Scan for the cell matching the given text and deliver its (x, y) coordinate at center. 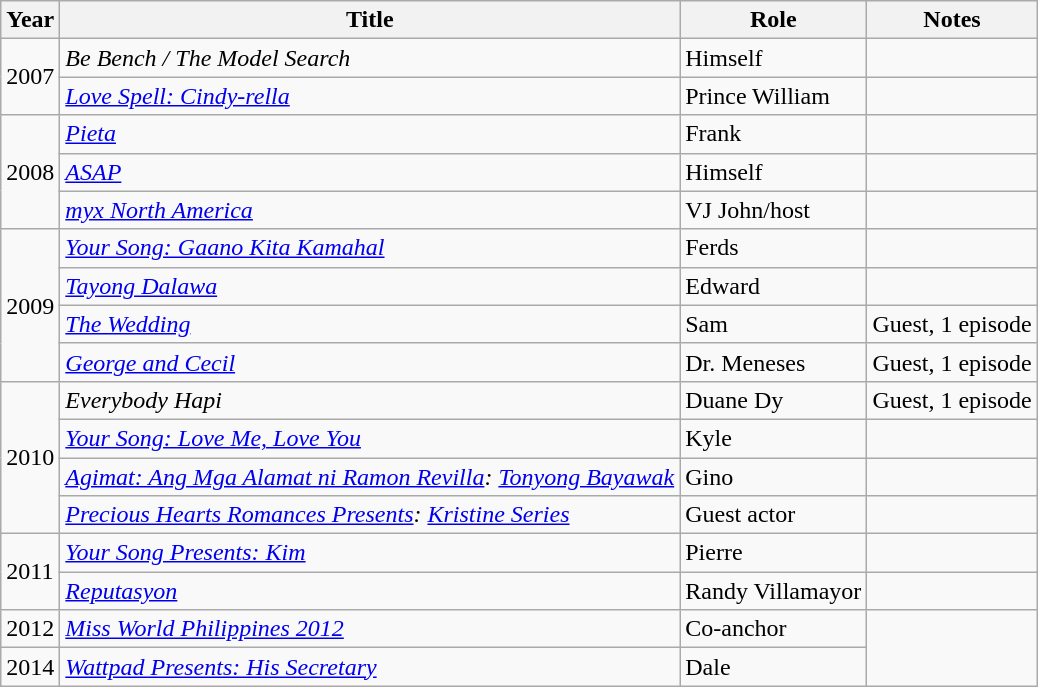
Love Spell: Cindy-rella (370, 96)
2014 (30, 667)
2010 (30, 457)
Pierre (774, 553)
ASAP (370, 172)
The Wedding (370, 324)
VJ John/host (774, 210)
Co-anchor (774, 629)
Edward (774, 286)
Kyle (774, 438)
Everybody Hapi (370, 400)
Dr. Meneses (774, 362)
Gino (774, 477)
Year (30, 20)
myx North America (370, 210)
Duane Dy (774, 400)
Ferds (774, 248)
Be Bench / The Model Search (370, 58)
Your Song: Love Me, Love You (370, 438)
George and Cecil (370, 362)
Tayong Dalawa (370, 286)
Reputasyon (370, 591)
2012 (30, 629)
Prince William (774, 96)
Dale (774, 667)
2007 (30, 77)
Precious Hearts Romances Presents: Kristine Series (370, 515)
Your Song Presents: Kim (370, 553)
Title (370, 20)
2011 (30, 572)
Agimat: Ang Mga Alamat ni Ramon Revilla: Tonyong Bayawak (370, 477)
Frank (774, 134)
Miss World Philippines 2012 (370, 629)
Pieta (370, 134)
2008 (30, 172)
Role (774, 20)
2009 (30, 305)
Sam (774, 324)
Randy Villamayor (774, 591)
Your Song: Gaano Kita Kamahal (370, 248)
Notes (952, 20)
Wattpad Presents: His Secretary (370, 667)
Guest actor (774, 515)
